Search for the cell housing the specified text and yield its [X, Y] center coordinate. 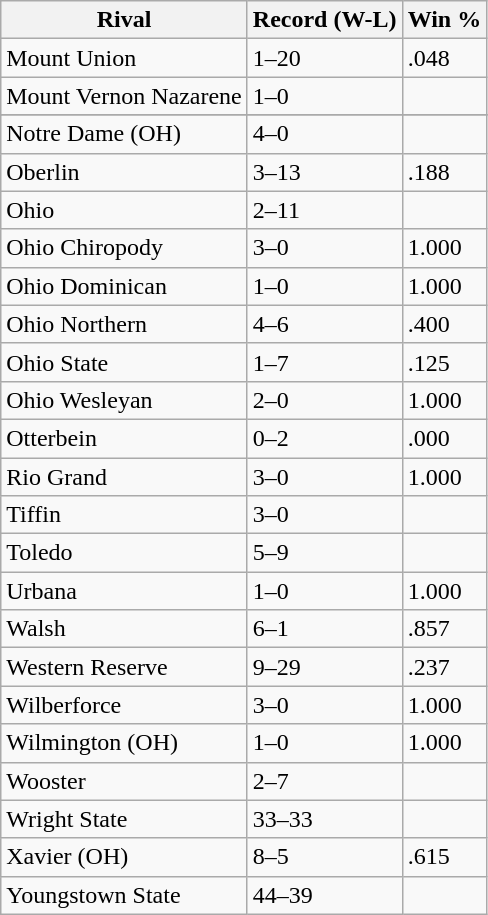
.615 [444, 857]
.125 [444, 362]
Walsh [124, 629]
Toledo [124, 553]
Ohio State [124, 362]
2–7 [324, 781]
Mount Union [124, 58]
Ohio Wesleyan [124, 400]
0–2 [324, 438]
Rio Grand [124, 477]
33–33 [324, 819]
Otterbein [124, 438]
Ohio Dominican [124, 286]
4–0 [324, 134]
Mount Vernon Nazarene [124, 96]
Wright State [124, 819]
1–7 [324, 362]
5–9 [324, 553]
Wilberforce [124, 705]
9–29 [324, 667]
2–0 [324, 400]
Record (W-L) [324, 20]
.237 [444, 667]
Rival [124, 20]
Western Reserve [124, 667]
6–1 [324, 629]
Oberlin [124, 172]
4–6 [324, 324]
Urbana [124, 591]
Youngstown State [124, 895]
2–11 [324, 210]
Wooster [124, 781]
.000 [444, 438]
.400 [444, 324]
Win % [444, 20]
Ohio Northern [124, 324]
Ohio [124, 210]
.048 [444, 58]
.188 [444, 172]
Xavier (OH) [124, 857]
Ohio Chiropody [124, 248]
Wilmington (OH) [124, 743]
3–13 [324, 172]
8–5 [324, 857]
.857 [444, 629]
1–20 [324, 58]
44–39 [324, 895]
Tiffin [124, 515]
Notre Dame (OH) [124, 134]
